Output the (X, Y) coordinate of the center of the cell containing the given text.  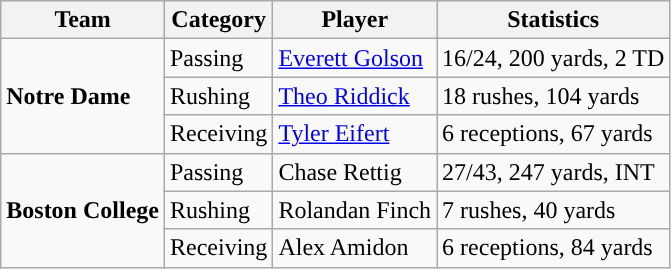
Tyler Eifert (355, 134)
Category (218, 20)
Theo Riddick (355, 96)
Chase Rettig (355, 172)
16/24, 200 yards, 2 TD (554, 58)
27/43, 247 yards, INT (554, 172)
Team (83, 20)
7 rushes, 40 yards (554, 210)
Boston College (83, 210)
Statistics (554, 20)
6 receptions, 84 yards (554, 248)
Rolandan Finch (355, 210)
Player (355, 20)
18 rushes, 104 yards (554, 96)
Notre Dame (83, 96)
Alex Amidon (355, 248)
Everett Golson (355, 58)
6 receptions, 67 yards (554, 134)
